Output the [X, Y] coordinate of the center of the cell containing the given text.  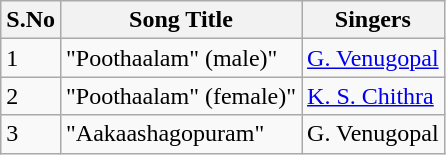
Singers [374, 20]
K. S. Chithra [374, 96]
2 [31, 96]
3 [31, 134]
"Poothaalam" (male)" [180, 58]
"Poothaalam" (female)" [180, 96]
S.No [31, 20]
"Aakaashagopuram" [180, 134]
1 [31, 58]
Song Title [180, 20]
